Locate the cell with the specified text and output its (X, Y) center coordinate. 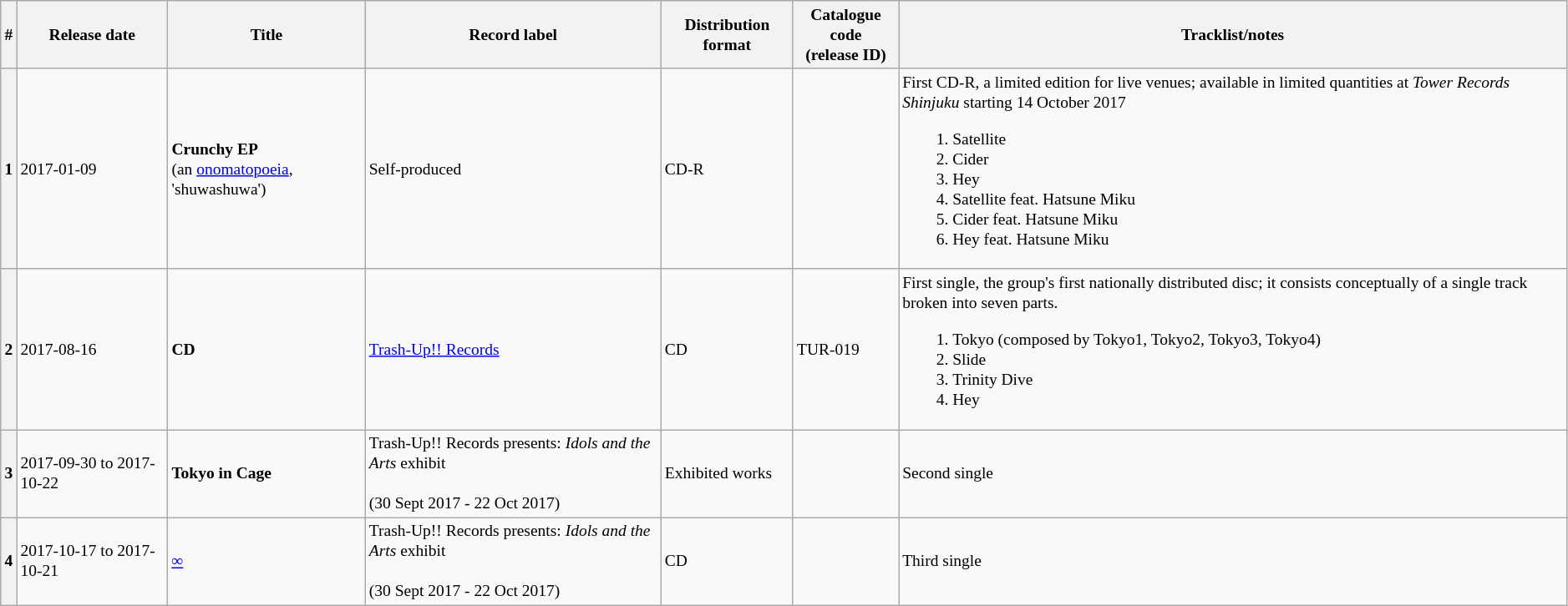
Record label (513, 35)
2017-01-09 (92, 169)
# (8, 35)
∞ (266, 561)
4 (8, 561)
Third single (1233, 561)
TUR-019 (845, 349)
CD-R (727, 169)
2017-10-17 to 2017-10-21 (92, 561)
Release date (92, 35)
3 (8, 474)
Title (266, 35)
Distribution format (727, 35)
Tokyo in Cage (266, 474)
Self-produced (513, 169)
1 (8, 169)
Crunchy EP(an onomatopoeia, 'shuwashuwa') (266, 169)
Second single (1233, 474)
2 (8, 349)
Trash-Up!! Records (513, 349)
Exhibited works (727, 474)
2017-09-30 to 2017-10-22 (92, 474)
2017-08-16 (92, 349)
Catalogue code(release ID) (845, 35)
Tracklist/notes (1233, 35)
